Scan for the cell matching the given text and deliver its (X, Y) coordinate at center. 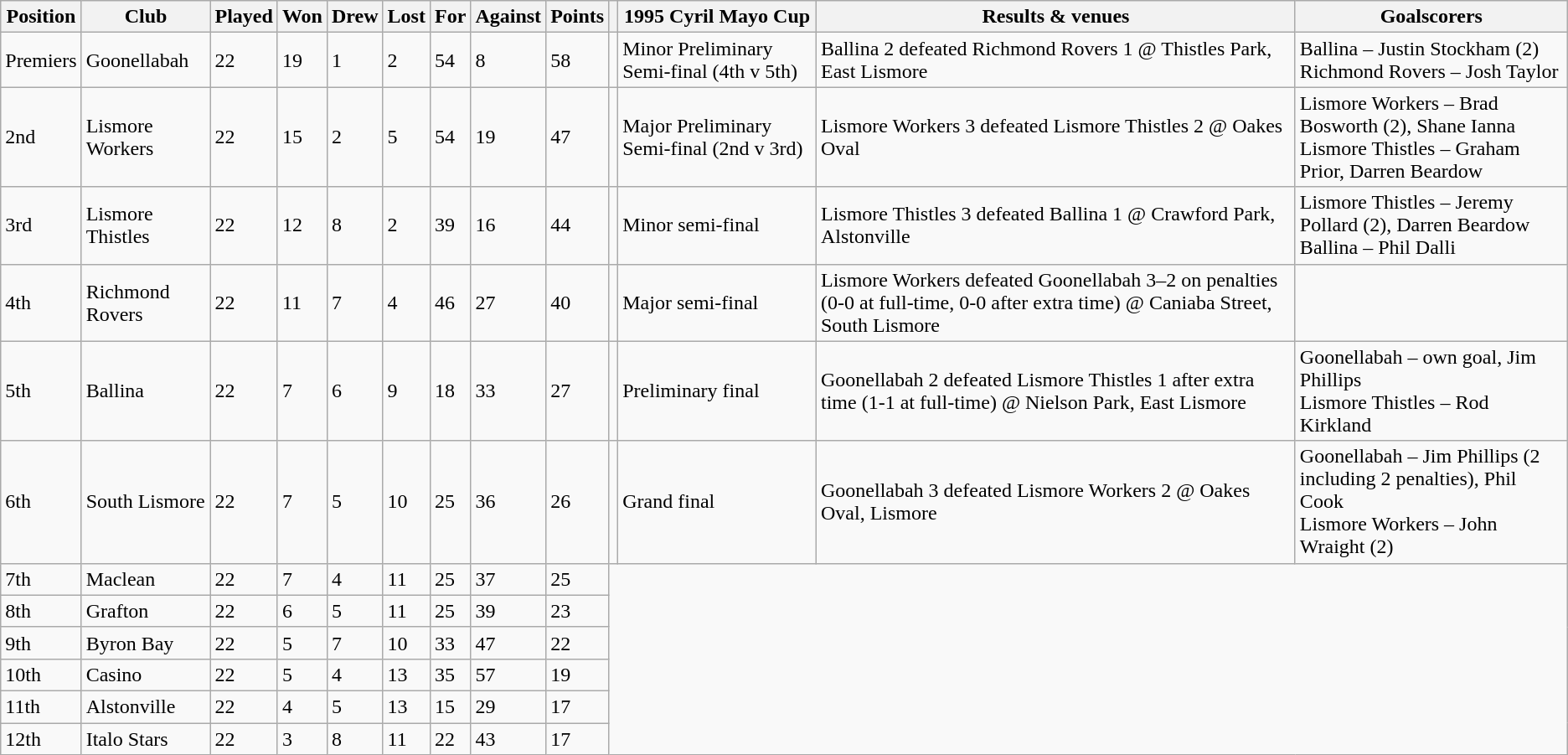
12th (41, 738)
8th (41, 611)
Minor semi-final (717, 225)
16 (508, 225)
Richmond Rovers (146, 303)
Lismore Workers 3 defeated Lismore Thistles 2 @ Oakes Oval (1055, 137)
Lost (406, 17)
4th (41, 303)
3 (302, 738)
23 (578, 611)
Club (146, 17)
Against (508, 17)
Lismore Thistles (146, 225)
58 (578, 60)
29 (508, 706)
Results & venues (1055, 17)
Points (578, 17)
40 (578, 303)
11th (41, 706)
Goonellabah – Jim Phillips (2 including 2 penalties), Phil CookLismore Workers – John Wraight (2) (1431, 502)
1 (355, 60)
46 (450, 303)
Position (41, 17)
26 (578, 502)
43 (508, 738)
Goonellabah (146, 60)
6th (41, 502)
Ballina (146, 390)
Alstonville (146, 706)
37 (508, 579)
Major Preliminary Semi-final (2nd v 3rd) (717, 137)
Lismore Thistles – Jeremy Pollard (2), Darren BeardowBallina – Phil Dalli (1431, 225)
Ballina 2 defeated Richmond Rovers 1 @ Thistles Park, East Lismore (1055, 60)
Lismore Thistles 3 defeated Ballina 1 @ Crawford Park, Alstonville (1055, 225)
7th (41, 579)
Lismore Workers – Brad Bosworth (2), Shane IannaLismore Thistles – Graham Prior, Darren Beardow (1431, 137)
Goalscorers (1431, 17)
Grafton (146, 611)
Minor Preliminary Semi-final (4th v 5th) (717, 60)
Drew (355, 17)
Lismore Workers defeated Goonellabah 3–2 on penalties (0-0 at full-time, 0-0 after extra time) @ Caniaba Street, South Lismore (1055, 303)
Played (244, 17)
Goonellabah – own goal, Jim PhillipsLismore Thistles – Rod Kirkland (1431, 390)
Lismore Workers (146, 137)
Goonellabah 3 defeated Lismore Workers 2 @ Oakes Oval, Lismore (1055, 502)
Ballina – Justin Stockham (2)Richmond Rovers – Josh Taylor (1431, 60)
Goonellabah 2 defeated Lismore Thistles 1 after extra time (1-1 at full-time) @ Nielson Park, East Lismore (1055, 390)
Premiers (41, 60)
5th (41, 390)
9th (41, 643)
Casino (146, 675)
Preliminary final (717, 390)
2nd (41, 137)
1995 Cyril Mayo Cup (717, 17)
For (450, 17)
Italo Stars (146, 738)
10th (41, 675)
South Lismore (146, 502)
Won (302, 17)
3rd (41, 225)
Grand final (717, 502)
18 (450, 390)
35 (450, 675)
12 (302, 225)
9 (406, 390)
57 (508, 675)
Byron Bay (146, 643)
44 (578, 225)
Major semi-final (717, 303)
36 (508, 502)
Maclean (146, 579)
